Scan for the cell matching the given text and deliver its [X, Y] coordinate at center. 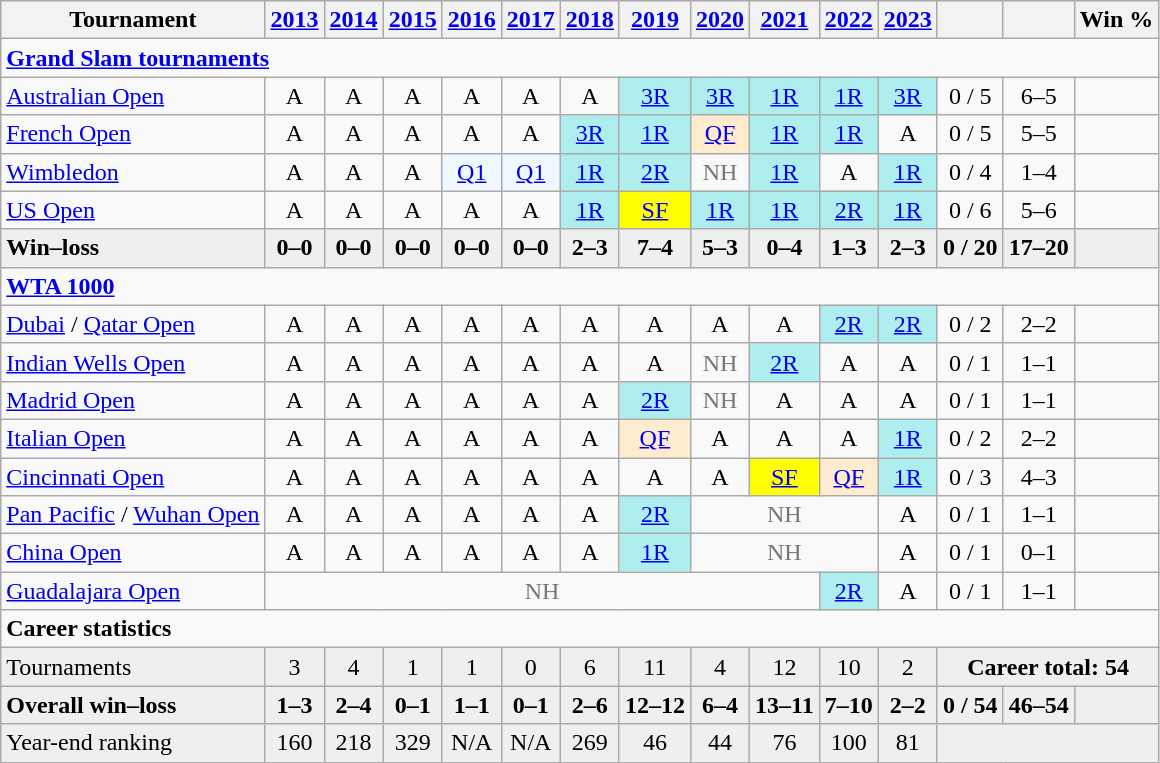
Career statistics [580, 629]
Tournament [133, 20]
Wimbledon [133, 172]
2–6 [590, 705]
81 [908, 743]
0 [530, 667]
0 / 3 [970, 477]
Tournaments [133, 667]
0–4 [785, 248]
10 [848, 667]
6 [590, 667]
WTA 1000 [580, 286]
0 / 6 [970, 210]
6–5 [1038, 96]
Win % [1116, 20]
2014 [354, 20]
2 [908, 667]
100 [848, 743]
Indian Wells Open [133, 362]
160 [294, 743]
7–4 [654, 248]
17–20 [1038, 248]
Win–loss [133, 248]
44 [720, 743]
China Open [133, 553]
5–3 [720, 248]
2018 [590, 20]
2022 [848, 20]
4–3 [1038, 477]
3 [294, 667]
6–4 [720, 705]
US Open [133, 210]
218 [354, 743]
Overall win–loss [133, 705]
0 / 20 [970, 248]
46 [654, 743]
2015 [412, 20]
0 / 54 [970, 705]
2013 [294, 20]
French Open [133, 134]
12–12 [654, 705]
Grand Slam tournaments [580, 58]
2021 [785, 20]
2016 [472, 20]
46–54 [1038, 705]
12 [785, 667]
2–4 [354, 705]
269 [590, 743]
11 [654, 667]
5–5 [1038, 134]
Pan Pacific / Wuhan Open [133, 515]
Italian Open [133, 438]
Career total: 54 [1048, 667]
329 [412, 743]
Australian Open [133, 96]
2017 [530, 20]
1–4 [1038, 172]
13–11 [785, 705]
Dubai / Qatar Open [133, 324]
76 [785, 743]
Guadalajara Open [133, 591]
2019 [654, 20]
7–10 [848, 705]
Cincinnati Open [133, 477]
2023 [908, 20]
5–6 [1038, 210]
0 / 4 [970, 172]
2020 [720, 20]
Madrid Open [133, 400]
Year-end ranking [133, 743]
